Provide the [x, y] coordinate of the cell's center where the given text is located.  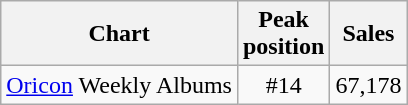
67,178 [368, 85]
Peakposition [283, 34]
Oricon Weekly Albums [120, 85]
Sales [368, 34]
Chart [120, 34]
#14 [283, 85]
